Extract the (x, y) coordinate from the center of the cell holding the provided text.  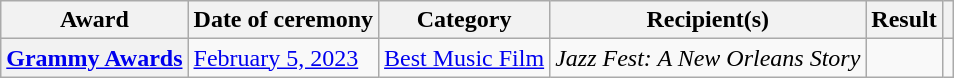
Award (94, 20)
Category (464, 20)
Recipient(s) (708, 20)
Result (904, 20)
February 5, 2023 (284, 58)
Date of ceremony (284, 20)
Best Music Film (464, 58)
Grammy Awards (94, 58)
Jazz Fest: A New Orleans Story (708, 58)
